Return the (X, Y) coordinate for the center point of the cell that contains the specified text.  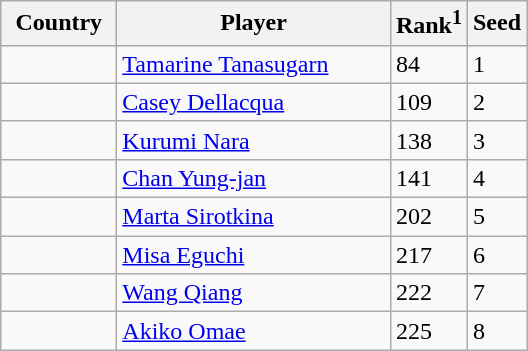
Seed (496, 24)
202 (428, 217)
222 (428, 293)
Player (254, 24)
141 (428, 178)
6 (496, 255)
84 (428, 64)
Akiko Omae (254, 331)
225 (428, 331)
Tamarine Tanasugarn (254, 64)
Kurumi Nara (254, 140)
5 (496, 217)
2 (496, 102)
4 (496, 178)
Country (59, 24)
138 (428, 140)
217 (428, 255)
Wang Qiang (254, 293)
Chan Yung-jan (254, 178)
Casey Dellacqua (254, 102)
3 (496, 140)
Marta Sirotkina (254, 217)
109 (428, 102)
8 (496, 331)
7 (496, 293)
1 (496, 64)
Misa Eguchi (254, 255)
Rank1 (428, 24)
